Detect which cell encompasses the target text, then output its (x, y) center coordinate. 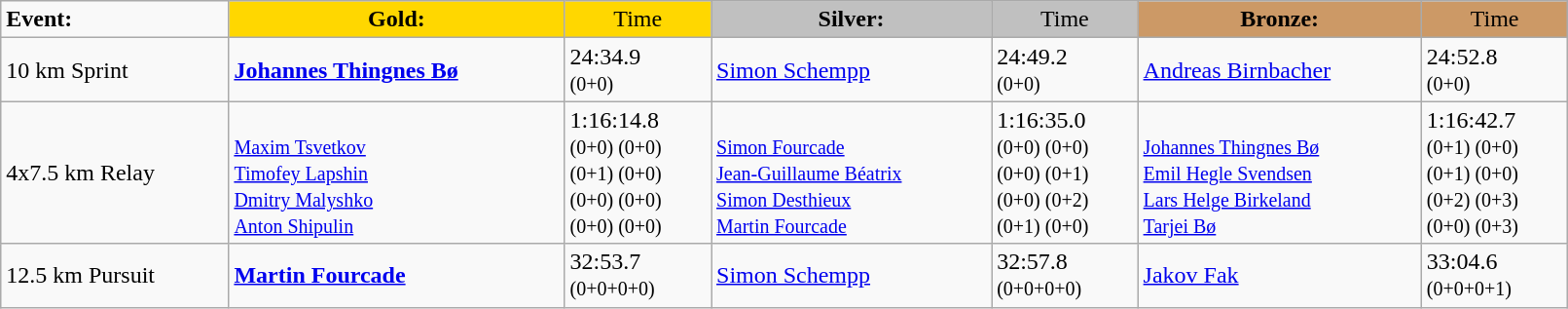
1:16:42.7(0+1) (0+0)(0+1) (0+0)(0+2) (0+3)(0+0) (0+3) (1495, 173)
Bronze: (1279, 19)
Gold: (397, 19)
Silver: (851, 19)
12.5 km Pursuit (115, 275)
1:16:35.0(0+0) (0+0)(0+0) (0+1)(0+0) (0+2)(0+1) (0+0) (1065, 173)
33:04.6(0+0+0+1) (1495, 275)
Andreas Birnbacher (1279, 70)
32:53.7(0+0+0+0) (638, 275)
10 km Sprint (115, 70)
Johannes Thingnes BøEmil Hegle SvendsenLars Helge BirkelandTarjei Bø (1279, 173)
Simon FourcadeJean-Guillaume BéatrixSimon DesthieuxMartin Fourcade (851, 173)
24:49.2(0+0) (1065, 70)
Johannes Thingnes Bø (397, 70)
32:57.8(0+0+0+0) (1065, 275)
24:52.8(0+0) (1495, 70)
1:16:14.8(0+0) (0+0)(0+1) (0+0)(0+0) (0+0)(0+0) (0+0) (638, 173)
24:34.9(0+0) (638, 70)
Martin Fourcade (397, 275)
Maxim TsvetkovTimofey LapshinDmitry MalyshkoAnton Shipulin (397, 173)
Jakov Fak (1279, 275)
4x7.5 km Relay (115, 173)
Event: (115, 19)
